Search for the cell housing the specified text and yield its [x, y] center coordinate. 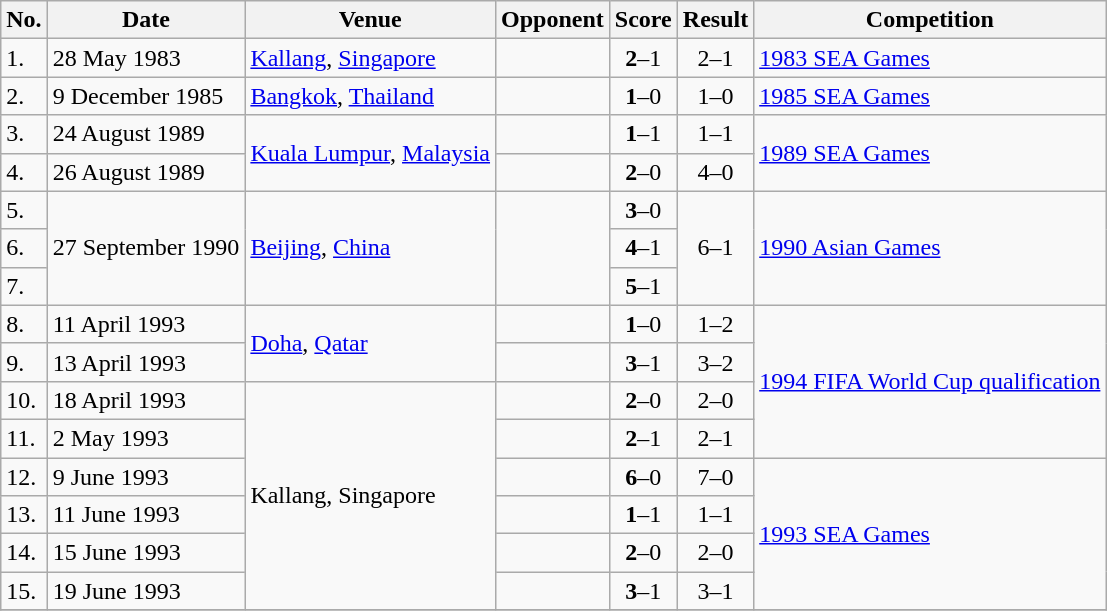
1990 Asian Games [930, 248]
6–0 [643, 477]
15. [24, 591]
4. [24, 172]
Venue [370, 20]
2. [24, 96]
6. [24, 248]
Result [715, 20]
4–0 [715, 172]
27 September 1990 [146, 248]
9. [24, 362]
1989 SEA Games [930, 153]
Opponent [553, 20]
3. [24, 134]
6–1 [715, 248]
11 April 1993 [146, 324]
2 May 1993 [146, 438]
1993 SEA Games [930, 534]
19 June 1993 [146, 591]
Competition [930, 20]
Date [146, 20]
11. [24, 438]
13. [24, 515]
15 June 1993 [146, 553]
1–2 [715, 324]
7. [24, 286]
5. [24, 210]
12. [24, 477]
Score [643, 20]
1994 FIFA World Cup qualification [930, 381]
13 April 1993 [146, 362]
5–1 [643, 286]
7–0 [715, 477]
1. [24, 58]
No. [24, 20]
10. [24, 400]
24 August 1989 [146, 134]
11 June 1993 [146, 515]
1983 SEA Games [930, 58]
9 June 1993 [146, 477]
4–1 [643, 248]
Bangkok, Thailand [370, 96]
8. [24, 324]
18 April 1993 [146, 400]
28 May 1983 [146, 58]
14. [24, 553]
1985 SEA Games [930, 96]
3–0 [643, 210]
9 December 1985 [146, 96]
Doha, Qatar [370, 343]
3–2 [715, 362]
Kuala Lumpur, Malaysia [370, 153]
Beijing, China [370, 248]
26 August 1989 [146, 172]
